Provide the (X, Y) coordinate of the cell's center where the given text is located.  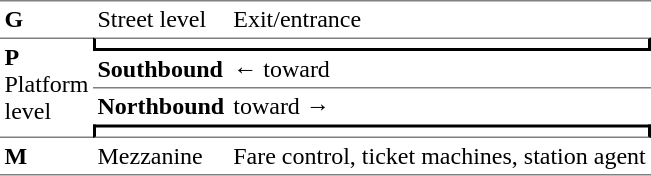
Mezzanine (161, 157)
Exit/entrance (440, 19)
← toward (440, 70)
Northbound (161, 106)
Street level (161, 19)
toward → (440, 106)
M (46, 157)
Southbound (161, 70)
Fare control, ticket machines, station agent (440, 157)
PPlatform level (46, 88)
G (46, 19)
